For the text-containing cell, return its midpoint in (X, Y) coordinate format. 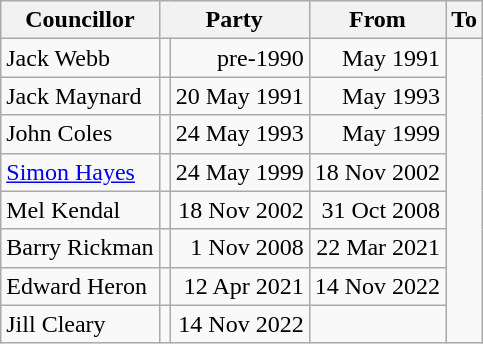
Jill Cleary (80, 324)
John Coles (80, 134)
31 Oct 2008 (377, 210)
May 1999 (377, 134)
May 1991 (377, 58)
From (377, 20)
May 1993 (377, 96)
1 Nov 2008 (240, 248)
Simon Hayes (80, 172)
Jack Webb (80, 58)
Jack Maynard (80, 96)
24 May 1999 (240, 172)
Party (234, 20)
pre-1990 (240, 58)
12 Apr 2021 (240, 286)
To (464, 20)
Mel Kendal (80, 210)
20 May 1991 (240, 96)
Barry Rickman (80, 248)
22 Mar 2021 (377, 248)
Councillor (80, 20)
24 May 1993 (240, 134)
Edward Heron (80, 286)
